Find where the given text appears and provide that cell's center as [x, y] coordinate. 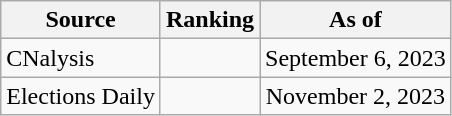
Source [81, 20]
November 2, 2023 [356, 96]
Ranking [210, 20]
Elections Daily [81, 96]
CNalysis [81, 58]
September 6, 2023 [356, 58]
As of [356, 20]
